Return the (X, Y) coordinate for the center point of the cell that contains the specified text.  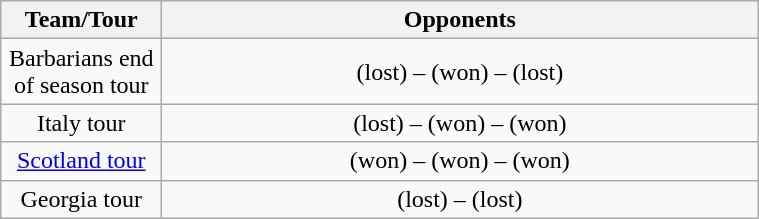
(lost) – (won) – (won) (460, 123)
Team/Tour (82, 20)
Opponents (460, 20)
(won) – (won) – (won) (460, 161)
Barbarians end of season tour (82, 72)
(lost) – (won) – (lost) (460, 72)
Georgia tour (82, 199)
Scotland tour (82, 161)
(lost) – (lost) (460, 199)
Italy tour (82, 123)
